Extract the [x, y] coordinate from the center of the cell holding the provided text.  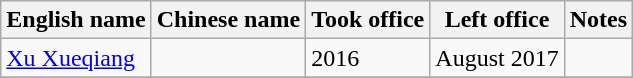
Took office [368, 20]
Xu Xueqiang [76, 58]
Left office [497, 20]
Chinese name [228, 20]
2016 [368, 58]
English name [76, 20]
Notes [598, 20]
August 2017 [497, 58]
